Locate the cell with the specified text and output its [X, Y] center coordinate. 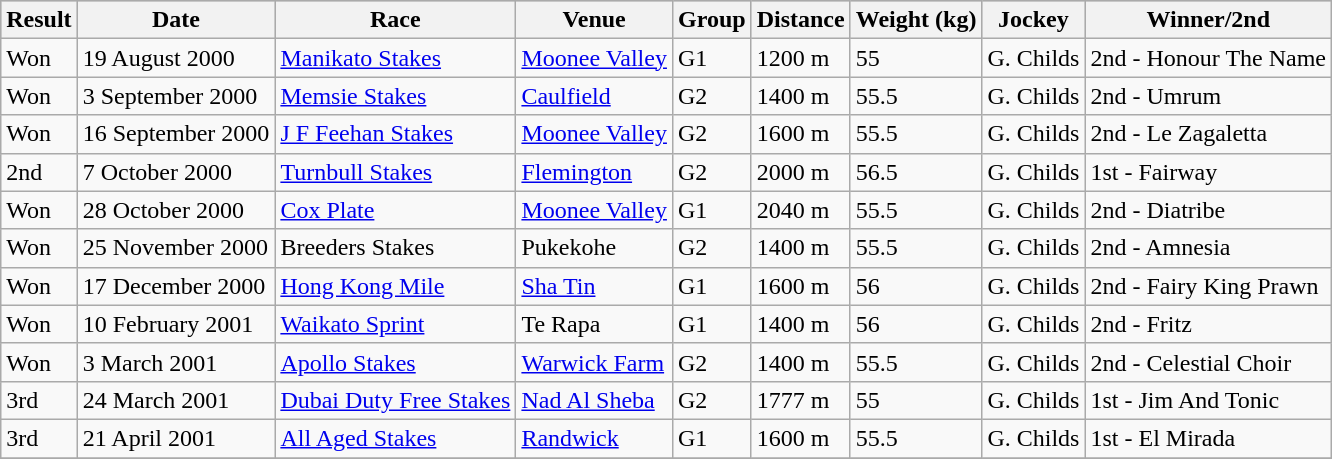
2nd - Celestial Choir [1208, 362]
Turnbull Stakes [396, 172]
Sha Tin [594, 286]
2nd - Amnesia [1208, 248]
Distance [800, 20]
3 September 2000 [176, 96]
2000 m [800, 172]
2nd - Umrum [1208, 96]
Date [176, 20]
Weight (kg) [916, 20]
Dubai Duty Free Stakes [396, 400]
Apollo Stakes [396, 362]
Waikato Sprint [396, 324]
Group [712, 20]
Venue [594, 20]
7 October 2000 [176, 172]
3 March 2001 [176, 362]
2nd [39, 172]
1st - Fairway [1208, 172]
Result [39, 20]
1200 m [800, 58]
1st - El Mirada [1208, 438]
Flemington [594, 172]
21 April 2001 [176, 438]
56.5 [916, 172]
Cox Plate [396, 210]
2nd - Le Zagaletta [1208, 134]
Winner/2nd [1208, 20]
Randwick [594, 438]
All Aged Stakes [396, 438]
Manikato Stakes [396, 58]
Jockey [1034, 20]
Te Rapa [594, 324]
2nd - Diatribe [1208, 210]
Race [396, 20]
2nd - Honour The Name [1208, 58]
28 October 2000 [176, 210]
Nad Al Sheba [594, 400]
2040 m [800, 210]
2nd - Fritz [1208, 324]
Hong Kong Mile [396, 286]
10 February 2001 [176, 324]
Warwick Farm [594, 362]
Caulfield [594, 96]
25 November 2000 [176, 248]
Memsie Stakes [396, 96]
1777 m [800, 400]
Breeders Stakes [396, 248]
16 September 2000 [176, 134]
Pukekohe [594, 248]
J F Feehan Stakes [396, 134]
17 December 2000 [176, 286]
24 March 2001 [176, 400]
2nd - Fairy King Prawn [1208, 286]
1st - Jim And Tonic [1208, 400]
19 August 2000 [176, 58]
